Provide the (x, y) coordinate of the cell's center where the given text is located.  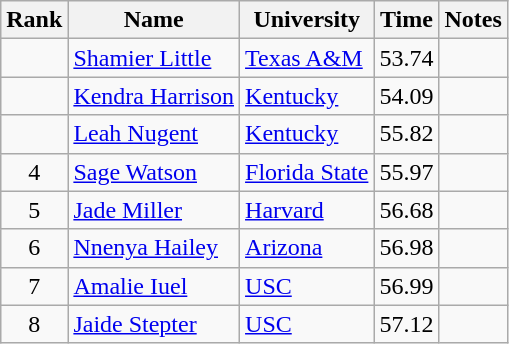
8 (34, 324)
Arizona (307, 248)
Notes (473, 20)
55.97 (406, 172)
57.12 (406, 324)
Name (154, 20)
5 (34, 210)
Leah Nugent (154, 134)
56.68 (406, 210)
Amalie Iuel (154, 286)
Sage Watson (154, 172)
Harvard (307, 210)
56.99 (406, 286)
Time (406, 20)
Texas A&M (307, 58)
7 (34, 286)
Jaide Stepter (154, 324)
Jade Miller (154, 210)
Shamier Little (154, 58)
Kendra Harrison (154, 96)
6 (34, 248)
Nnenya Hailey (154, 248)
53.74 (406, 58)
55.82 (406, 134)
56.98 (406, 248)
Florida State (307, 172)
Rank (34, 20)
54.09 (406, 96)
University (307, 20)
4 (34, 172)
